Identify which cell holds the provided text, then report its [x, y] central coordinate. 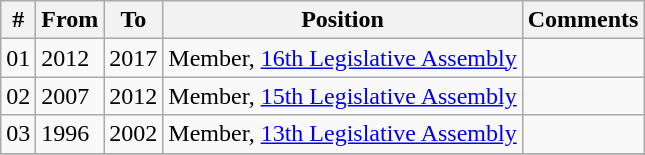
2017 [134, 58]
2002 [134, 134]
2007 [70, 96]
1996 [70, 134]
Comments [583, 20]
03 [18, 134]
Member, 13th Legislative Assembly [342, 134]
01 [18, 58]
To [134, 20]
From [70, 20]
# [18, 20]
Member, 15th Legislative Assembly [342, 96]
02 [18, 96]
Position [342, 20]
Member, 16th Legislative Assembly [342, 58]
